Capture the cell that displays the provided text and extract its [X, Y] central coordinate. 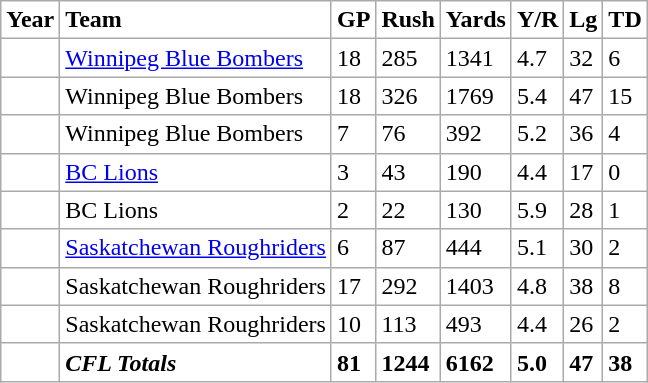
5.0 [537, 362]
326 [408, 96]
285 [408, 58]
3 [353, 172]
6162 [476, 362]
7 [353, 134]
Year [30, 20]
5.1 [537, 248]
76 [408, 134]
36 [584, 134]
43 [408, 172]
392 [476, 134]
26 [584, 324]
4.8 [537, 286]
Y/R [537, 20]
493 [476, 324]
1403 [476, 286]
28 [584, 210]
5.9 [537, 210]
4 [625, 134]
TD [625, 20]
190 [476, 172]
87 [408, 248]
1341 [476, 58]
4.7 [537, 58]
292 [408, 286]
30 [584, 248]
130 [476, 210]
GP [353, 20]
CFL Totals [196, 362]
444 [476, 248]
113 [408, 324]
5.2 [537, 134]
Yards [476, 20]
5.4 [537, 96]
32 [584, 58]
1 [625, 210]
22 [408, 210]
Rush [408, 20]
Lg [584, 20]
8 [625, 286]
15 [625, 96]
10 [353, 324]
0 [625, 172]
1769 [476, 96]
1244 [408, 362]
81 [353, 362]
Team [196, 20]
